Identify which cell holds the provided text, then report its [x, y] central coordinate. 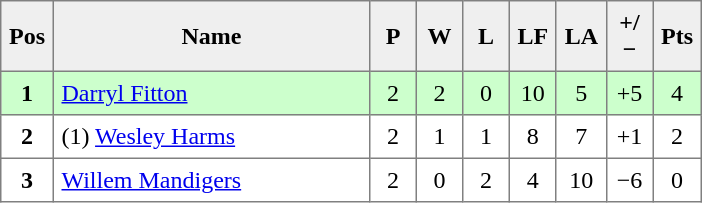
LA [581, 36]
P [393, 36]
7 [581, 137]
5 [581, 93]
+/− [629, 36]
8 [532, 137]
Pts [677, 36]
Darryl Fitton [211, 93]
L [486, 36]
W [439, 36]
Name [211, 36]
Willem Mandigers [211, 180]
LF [532, 36]
+5 [629, 93]
+1 [629, 137]
−6 [629, 180]
3 [27, 180]
Pos [27, 36]
(1) Wesley Harms [211, 137]
